Extract the (X, Y) coordinate from the center of the cell holding the provided text.  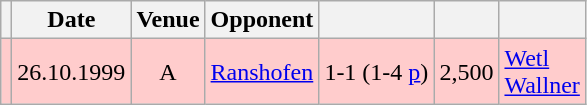
1-1 (1-4 p) (376, 72)
2,500 (466, 72)
Date (72, 20)
Opponent (262, 20)
Wetl Wallner (542, 72)
26.10.1999 (72, 72)
Ranshofen (262, 72)
Venue (168, 20)
A (168, 72)
